Pinpoint the cell where the given text exists, returning its [x, y] midpoint coordinate. 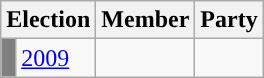
Election [48, 20]
Member [146, 20]
Party [229, 20]
2009 [56, 58]
